Scan for the cell matching the given text and deliver its (X, Y) coordinate at center. 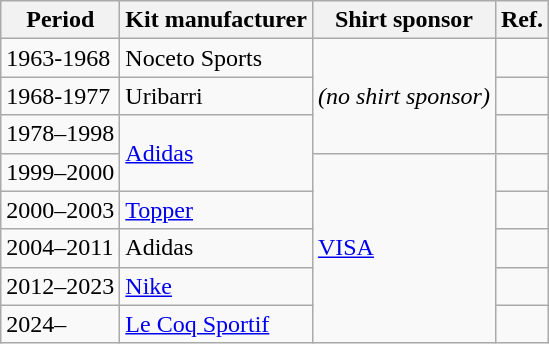
Noceto Sports (216, 58)
(no shirt sponsor) (404, 96)
Shirt sponsor (404, 20)
2024– (60, 324)
2004–2011 (60, 248)
Kit manufacturer (216, 20)
Topper (216, 210)
VISA (404, 248)
Period (60, 20)
2012–2023 (60, 286)
2000–2003 (60, 210)
1968-1977 (60, 96)
1963-1968 (60, 58)
Le Coq Sportif (216, 324)
Uribarri (216, 96)
1999–2000 (60, 172)
1978–1998 (60, 134)
Nike (216, 286)
Ref. (522, 20)
